Pinpoint the cell where the given text exists, returning its (X, Y) midpoint coordinate. 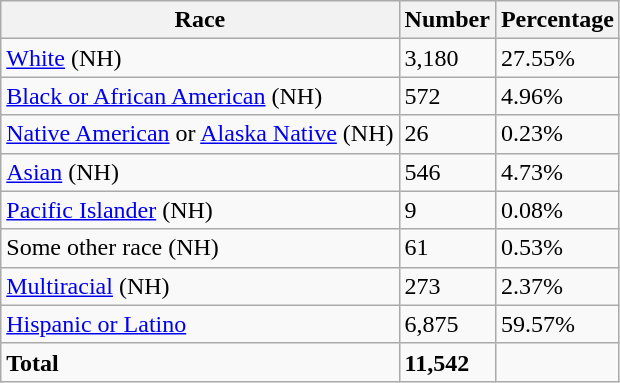
Total (200, 362)
4.73% (557, 172)
546 (447, 172)
Pacific Islander (NH) (200, 210)
61 (447, 248)
Native American or Alaska Native (NH) (200, 134)
273 (447, 286)
9 (447, 210)
59.57% (557, 324)
Black or African American (NH) (200, 96)
Asian (NH) (200, 172)
Some other race (NH) (200, 248)
Race (200, 20)
11,542 (447, 362)
26 (447, 134)
0.53% (557, 248)
2.37% (557, 286)
0.08% (557, 210)
27.55% (557, 58)
572 (447, 96)
White (NH) (200, 58)
Hispanic or Latino (200, 324)
Number (447, 20)
Percentage (557, 20)
4.96% (557, 96)
6,875 (447, 324)
3,180 (447, 58)
Multiracial (NH) (200, 286)
0.23% (557, 134)
